Locate the cell with the specified text and output its [X, Y] center coordinate. 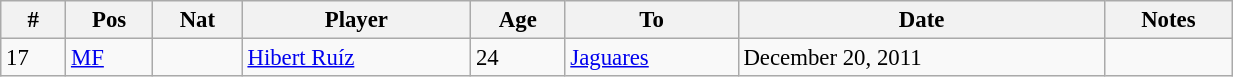
December 20, 2011 [922, 58]
Pos [110, 20]
MF [110, 58]
To [652, 20]
24 [518, 58]
Player [356, 20]
Nat [198, 20]
Jaguares [652, 58]
Notes [1168, 20]
Date [922, 20]
17 [34, 58]
Hibert Ruíz [356, 58]
Age [518, 20]
# [34, 20]
